Output the [x, y] coordinate of the center of the cell containing the given text.  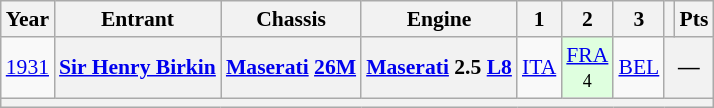
FRA4 [587, 68]
Year [28, 19]
Chassis [291, 19]
— [688, 68]
Pts [694, 19]
Entrant [138, 19]
Engine [439, 19]
3 [638, 19]
Sir Henry Birkin [138, 68]
1 [539, 19]
2 [587, 19]
BEL [638, 68]
ITA [539, 68]
Maserati 2.5 L8 [439, 68]
Maserati 26M [291, 68]
1931 [28, 68]
